Find where the given text appears and provide that cell's center as [x, y] coordinate. 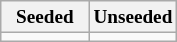
Seeded [45, 17]
Unseeded [133, 17]
